Locate the cell with the specified text and output its (X, Y) center coordinate. 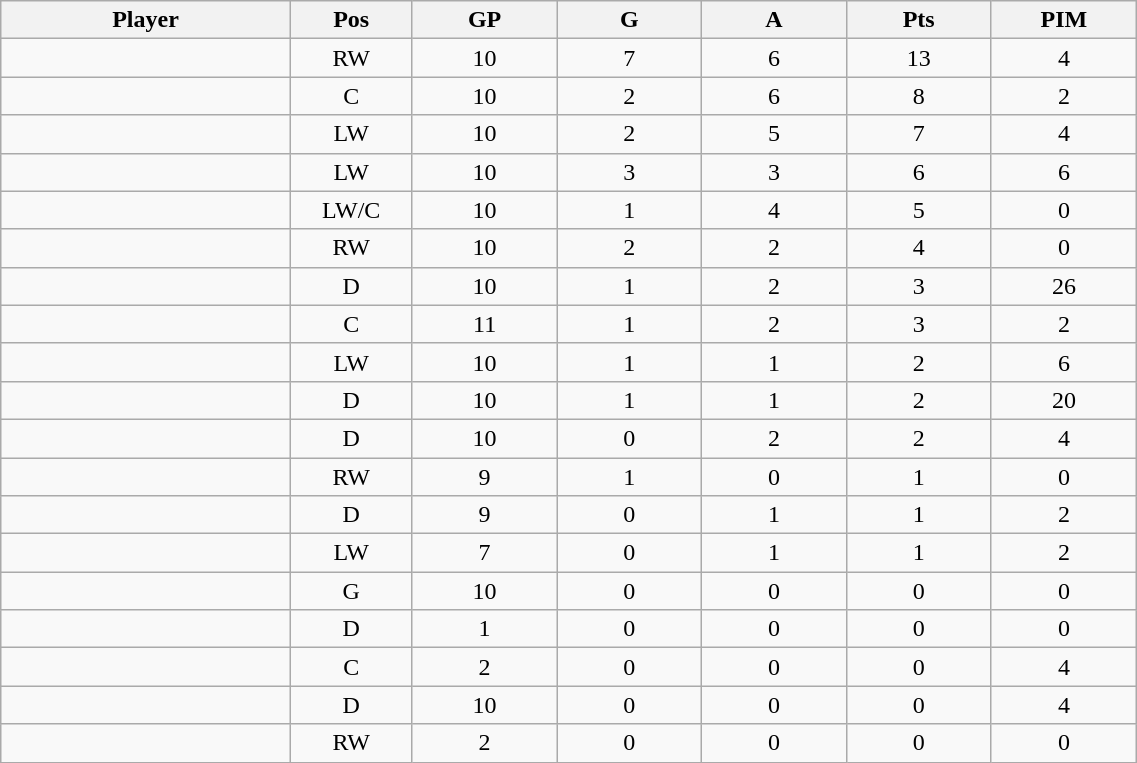
11 (484, 324)
26 (1064, 286)
A (774, 20)
8 (918, 96)
LW/C (351, 210)
20 (1064, 400)
GP (484, 20)
Pts (918, 20)
PIM (1064, 20)
13 (918, 58)
Pos (351, 20)
Player (146, 20)
